Detect which cell encompasses the target text, then output its [X, Y] center coordinate. 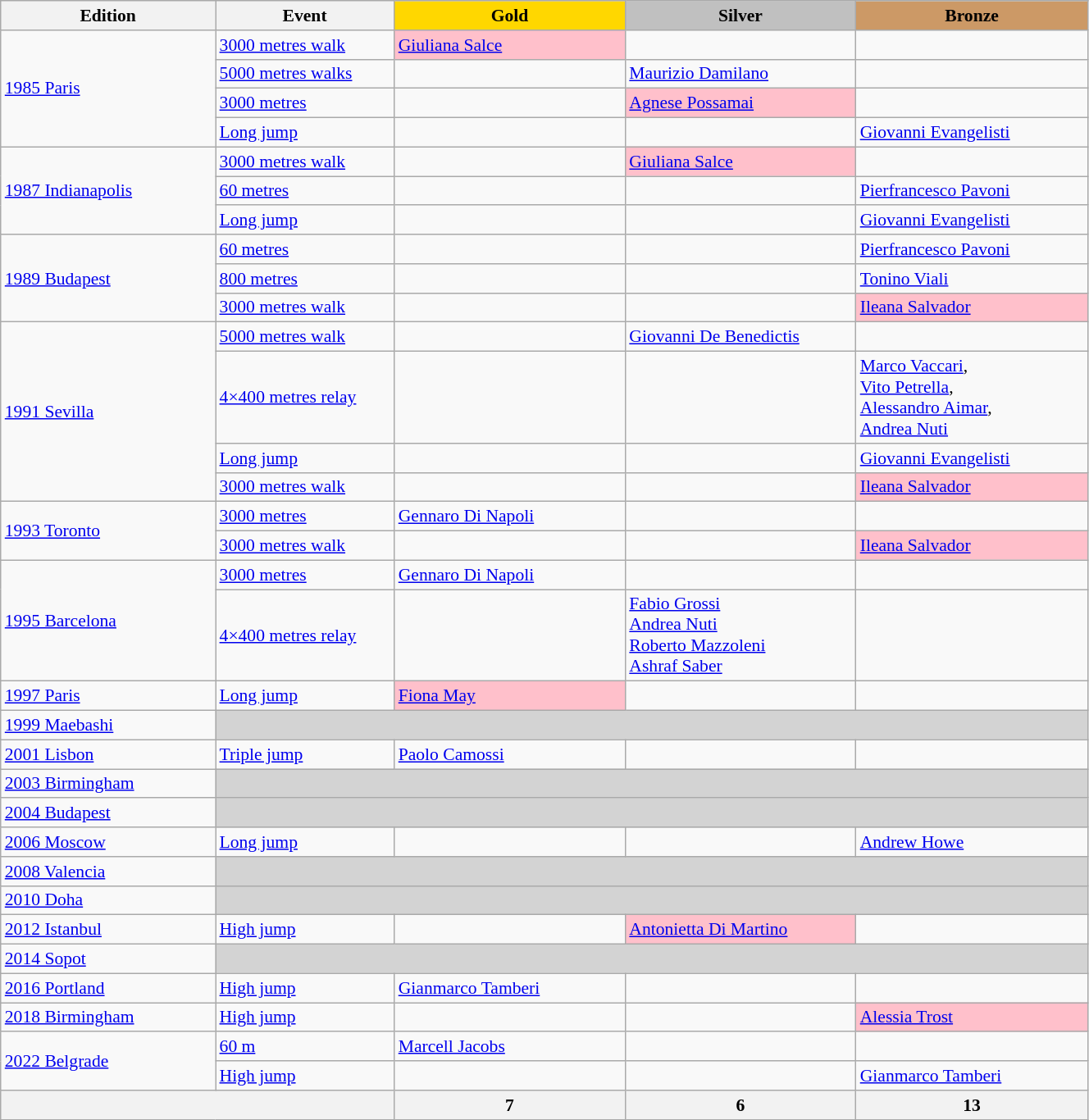
2008 Valencia [108, 872]
Paolo Camossi [510, 754]
5000 metres walk [305, 337]
Bronze [973, 16]
2012 Istanbul [108, 930]
6 [740, 1105]
2003 Birmingham [108, 784]
Andrew Howe [973, 842]
Giovanni De Benedictis [740, 337]
1995 Barcelona [108, 621]
Marco Vaccari,Vito Petrella,Alessandro Aimar,Andrea Nuti [973, 398]
Triple jump [305, 754]
Tonino Viali [973, 279]
Maurizio Damilano [740, 74]
Marcell Jacobs [510, 1047]
Gold [510, 16]
5000 metres walks [305, 74]
Silver [740, 16]
Event [305, 16]
2001 Lisbon [108, 754]
60 m [305, 1047]
1991 Sevilla [108, 412]
2018 Birmingham [108, 1018]
1999 Maebashi [108, 726]
1993 Toronto [108, 531]
Edition [108, 16]
800 metres [305, 279]
1989 Budapest [108, 279]
7 [510, 1105]
Agnese Possamai [740, 103]
2006 Moscow [108, 842]
1985 Paris [108, 89]
13 [973, 1105]
2014 Sopot [108, 959]
2016 Portland [108, 988]
2022 Belgrade [108, 1061]
Alessia Trost [973, 1018]
Fiona May [510, 696]
1997 Paris [108, 696]
Fabio GrossiAndrea NutiRoberto MazzoleniAshraf Saber [740, 635]
2010 Doha [108, 900]
1987 Indianapolis [108, 190]
Antonietta Di Martino [740, 930]
2004 Budapest [108, 813]
